Return the [x, y] coordinate for the center point of the cell that contains the specified text.  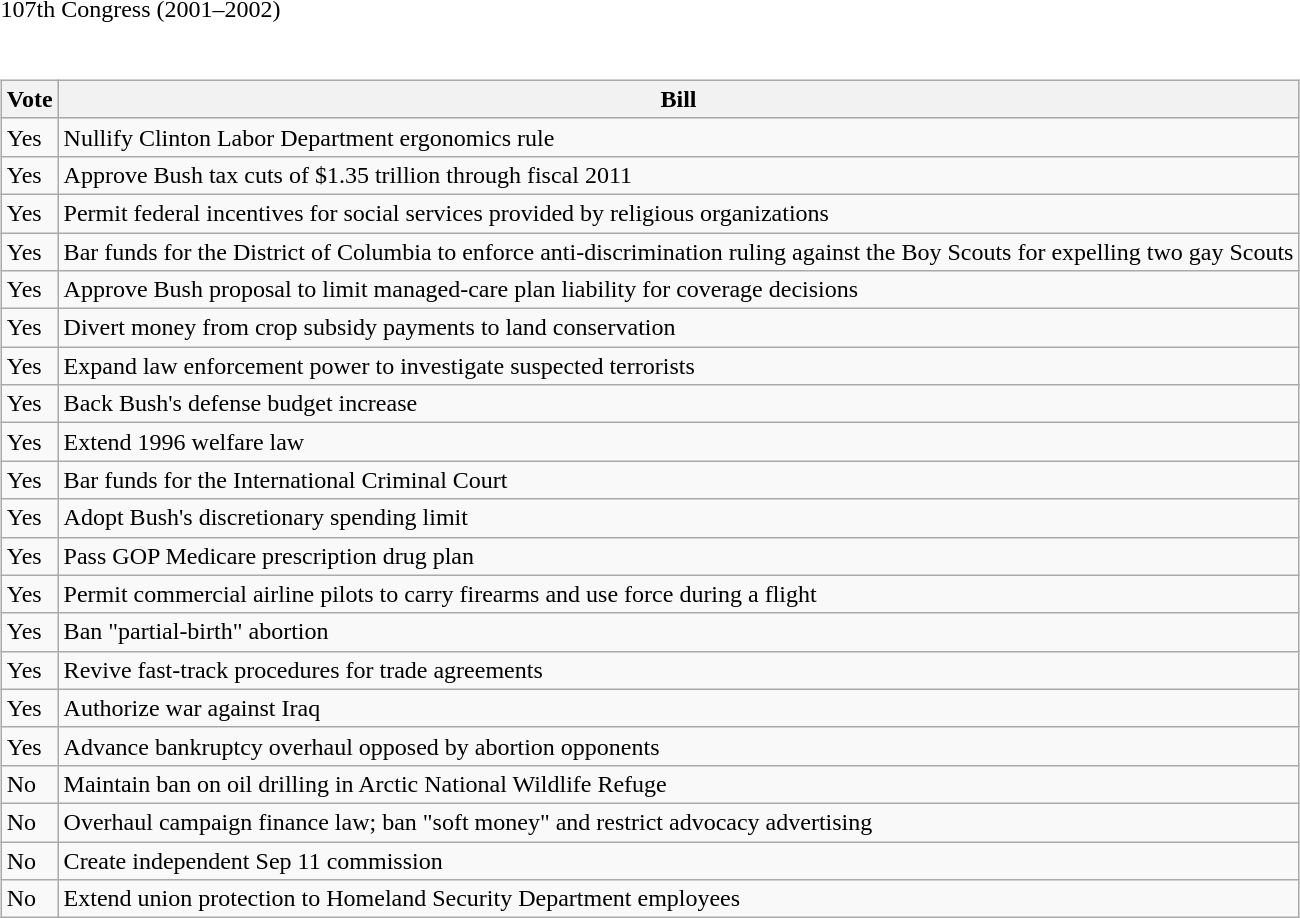
Back Bush's defense budget increase [678, 404]
Extend 1996 welfare law [678, 442]
Permit federal incentives for social services provided by religious organizations [678, 213]
Authorize war against Iraq [678, 708]
Extend union protection to Homeland Security Department employees [678, 899]
Permit commercial airline pilots to carry firearms and use force during a flight [678, 594]
Overhaul campaign finance law; ban "soft money" and restrict advocacy advertising [678, 822]
Pass GOP Medicare prescription drug plan [678, 556]
Nullify Clinton Labor Department ergonomics rule [678, 137]
Adopt Bush's discretionary spending limit [678, 518]
Maintain ban on oil drilling in Arctic National Wildlife Refuge [678, 784]
Approve Bush proposal to limit managed-care plan liability for coverage decisions [678, 290]
Expand law enforcement power to investigate suspected terrorists [678, 366]
Advance bankruptcy overhaul opposed by abortion opponents [678, 746]
Bar funds for the District of Columbia to enforce anti-discrimination ruling against the Boy Scouts for expelling two gay Scouts [678, 251]
Ban "partial-birth" abortion [678, 632]
Create independent Sep 11 commission [678, 861]
Approve Bush tax cuts of $1.35 trillion through fiscal 2011 [678, 175]
Bill [678, 99]
Vote [30, 99]
Divert money from crop subsidy payments to land conservation [678, 328]
Revive fast-track procedures for trade agreements [678, 670]
Bar funds for the International Criminal Court [678, 480]
